Provide the (x, y) coordinate of the cell's center where the given text is located.  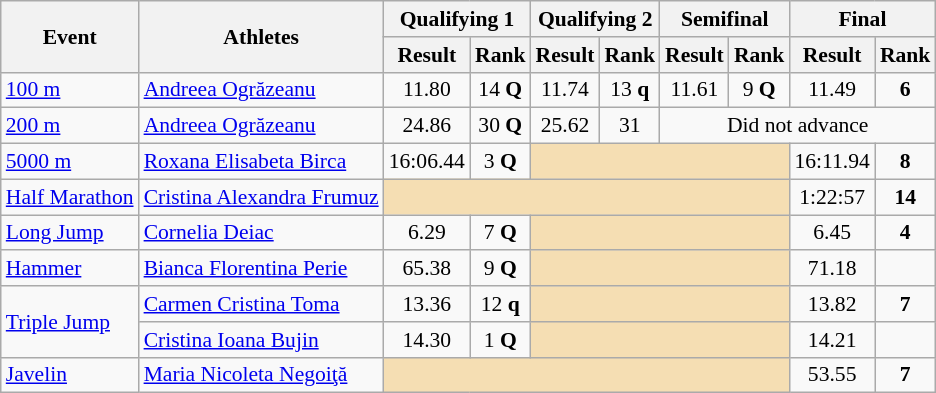
Event (70, 36)
Half Marathon (70, 197)
1 Q (500, 340)
Qualifying 1 (458, 19)
14 (906, 197)
Hammer (70, 269)
12 q (500, 304)
Final (862, 19)
13 q (630, 90)
Athletes (262, 36)
Bianca Florentina Perie (262, 269)
Maria Nicoleta Negoiţă (262, 375)
Cristina Ioana Bujin (262, 340)
Javelin (70, 375)
24.86 (427, 126)
3 Q (500, 162)
13.82 (832, 304)
Cornelia Deiac (262, 233)
65.38 (427, 269)
16:06.44 (427, 162)
11.80 (427, 90)
11.74 (566, 90)
Cristina Alexandra Frumuz (262, 197)
31 (630, 126)
1:22:57 (832, 197)
6.29 (427, 233)
200 m (70, 126)
13.36 (427, 304)
6 (906, 90)
Did not advance (798, 126)
100 m (70, 90)
16:11.94 (832, 162)
4 (906, 233)
14 Q (500, 90)
14.30 (427, 340)
5000 m (70, 162)
30 Q (500, 126)
53.55 (832, 375)
25.62 (566, 126)
71.18 (832, 269)
11.61 (694, 90)
6.45 (832, 233)
Roxana Elisabeta Birca (262, 162)
Qualifying 2 (596, 19)
14.21 (832, 340)
Long Jump (70, 233)
8 (906, 162)
Carmen Cristina Toma (262, 304)
11.49 (832, 90)
7 Q (500, 233)
Semifinal (724, 19)
Triple Jump (70, 322)
